For the text-containing cell, return its midpoint in (X, Y) coordinate format. 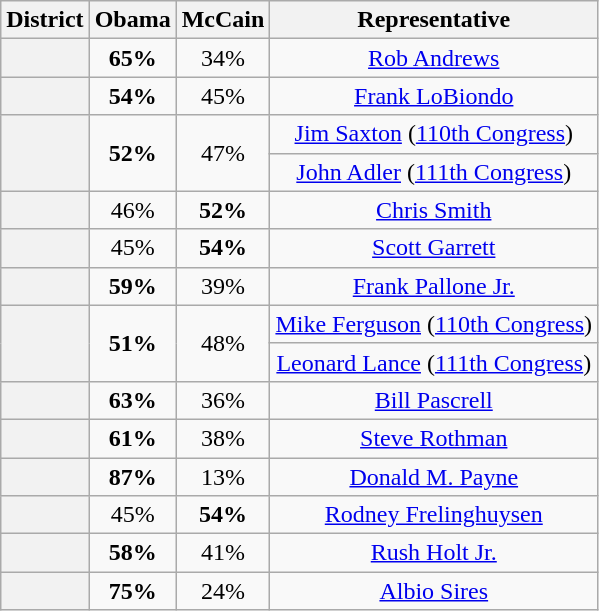
Scott Garrett (434, 248)
Obama (132, 20)
Representative (434, 20)
58% (132, 553)
Frank Pallone Jr. (434, 286)
Rodney Frelinghuysen (434, 515)
24% (223, 591)
63% (132, 400)
87% (132, 477)
Chris Smith (434, 210)
48% (223, 343)
47% (223, 153)
75% (132, 591)
Rush Holt Jr. (434, 553)
13% (223, 477)
McCain (223, 20)
Albio Sires (434, 591)
36% (223, 400)
51% (132, 343)
District (45, 20)
65% (132, 58)
Leonard Lance (111th Congress) (434, 362)
46% (132, 210)
38% (223, 438)
41% (223, 553)
Mike Ferguson (110th Congress) (434, 324)
Jim Saxton (110th Congress) (434, 134)
John Adler (111th Congress) (434, 172)
Rob Andrews (434, 58)
34% (223, 58)
Frank LoBiondo (434, 96)
39% (223, 286)
Steve Rothman (434, 438)
Bill Pascrell (434, 400)
Donald M. Payne (434, 477)
59% (132, 286)
61% (132, 438)
